Extract the (X, Y) coordinate from the center of the cell holding the provided text.  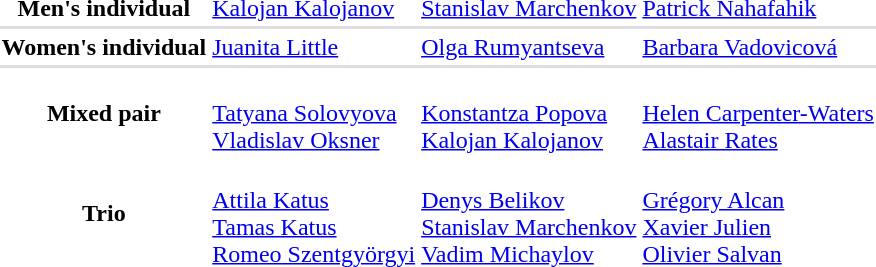
Barbara Vadovicová (758, 47)
Tatyana SolovyovaVladislav Oksner (314, 113)
Women's individual (104, 47)
Helen Carpenter-WatersAlastair Rates (758, 113)
Juanita Little (314, 47)
Mixed pair (104, 113)
Konstantza PopovaKalojan Kalojanov (529, 113)
Olga Rumyantseva (529, 47)
